Return [x, y] of the center of cell containing provided text 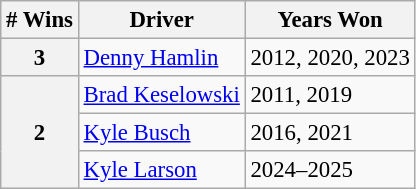
2 [40, 132]
2011, 2019 [330, 95]
Kyle Busch [162, 133]
Years Won [330, 20]
Driver [162, 20]
Kyle Larson [162, 170]
# Wins [40, 20]
2012, 2020, 2023 [330, 58]
2024–2025 [330, 170]
Brad Keselowski [162, 95]
Denny Hamlin [162, 58]
3 [40, 58]
2016, 2021 [330, 133]
